Determine the (X, Y) coordinate at the center of the cell enclosing the given text.  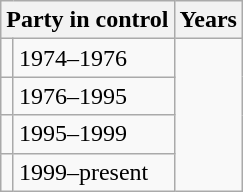
Years (208, 20)
1999–present (94, 172)
Party in control (88, 20)
1974–1976 (94, 58)
1995–1999 (94, 134)
1976–1995 (94, 96)
